Pinpoint the cell where the given text exists, returning its [x, y] midpoint coordinate. 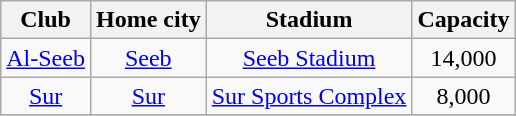
Club [46, 20]
Seeb Stadium [309, 58]
14,000 [464, 58]
Seeb [148, 58]
8,000 [464, 96]
Home city [148, 20]
Sur Sports Complex [309, 96]
Capacity [464, 20]
Al-Seeb [46, 58]
Stadium [309, 20]
